Locate the cell with the specified text and output its (x, y) center coordinate. 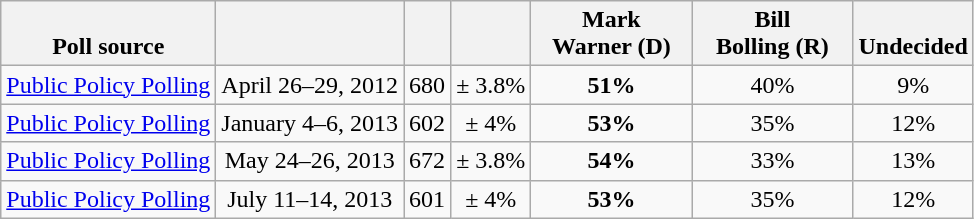
9% (913, 85)
51% (612, 85)
680 (428, 85)
BillBolling (R) (772, 34)
January 4–6, 2013 (310, 123)
Undecided (913, 34)
MarkWarner (D) (612, 34)
13% (913, 161)
601 (428, 199)
33% (772, 161)
July 11–14, 2013 (310, 199)
Poll source (108, 34)
672 (428, 161)
602 (428, 123)
40% (772, 85)
April 26–29, 2012 (310, 85)
54% (612, 161)
May 24–26, 2013 (310, 161)
